For the text-containing cell, return its midpoint in (X, Y) coordinate format. 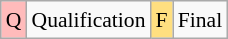
Qualification (89, 20)
Final (200, 20)
F (162, 20)
Q (14, 20)
